Provide the (X, Y) coordinate of the cell's center where the given text is located.  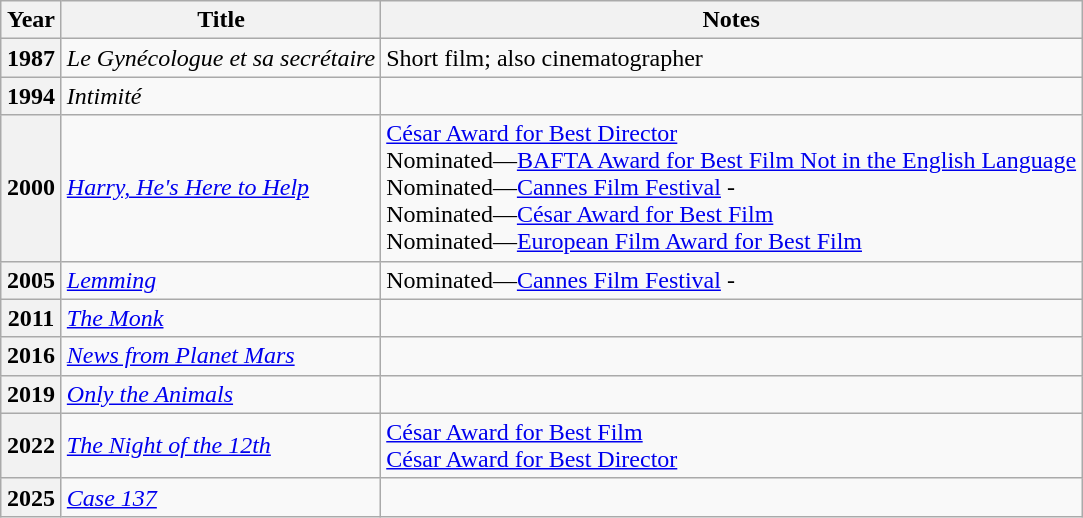
César Award for Best FilmCésar Award for Best Director (732, 446)
Lemming (220, 280)
Case 137 (220, 497)
Short film; also cinematographer (732, 58)
1994 (32, 96)
The Night of the 12th (220, 446)
2022 (32, 446)
News from Planet Mars (220, 356)
2025 (32, 497)
2011 (32, 318)
Harry, He's Here to Help (220, 188)
Title (220, 20)
Intimité (220, 96)
Year (32, 20)
Le Gynécologue et sa secrétaire (220, 58)
The Monk (220, 318)
2019 (32, 394)
Nominated—Cannes Film Festival - (732, 280)
1987 (32, 58)
Only the Animals (220, 394)
Notes (732, 20)
2016 (32, 356)
2000 (32, 188)
2005 (32, 280)
